Determine the [X, Y] coordinate at the center of the cell enclosing the given text.  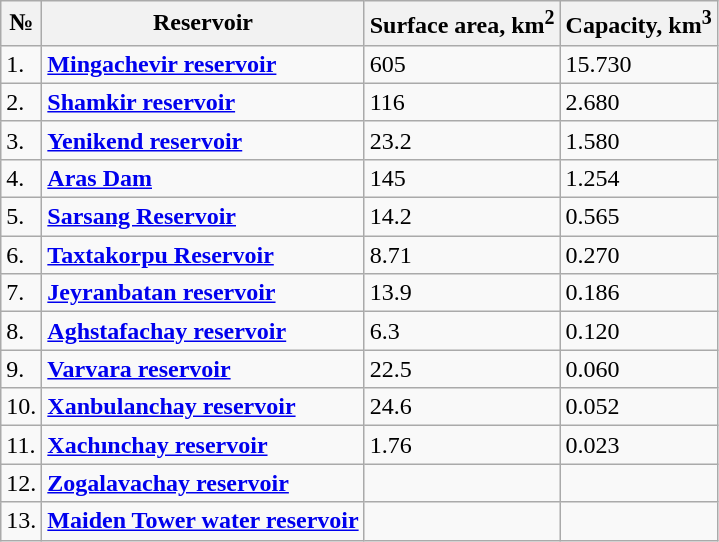
6. [22, 255]
11. [22, 445]
1.76 [462, 445]
8.71 [462, 255]
Surface area, km2 [462, 24]
2. [22, 102]
22.5 [462, 369]
Capacity, km3 [638, 24]
10. [22, 407]
0.186 [638, 293]
7. [22, 293]
Xachınchay reservoir [203, 445]
Reservoir [203, 24]
1.254 [638, 178]
Aghstafachay reservoir [203, 331]
0.060 [638, 369]
605 [462, 64]
3. [22, 140]
2.680 [638, 102]
0.052 [638, 407]
1. [22, 64]
0.023 [638, 445]
0.565 [638, 217]
№ [22, 24]
Zogalavachay reservoir [203, 483]
Xanbulanchay reservoir [203, 407]
Shamkir reservoir [203, 102]
15.730 [638, 64]
14.2 [462, 217]
145 [462, 178]
6.3 [462, 331]
Taxtakorpu Reservoir [203, 255]
24.6 [462, 407]
Mingachevir reservoir [203, 64]
Varvara reservoir [203, 369]
13. [22, 521]
Yenikend reservoir [203, 140]
9. [22, 369]
Sarsang Reservoir [203, 217]
116 [462, 102]
13.9 [462, 293]
23.2 [462, 140]
0.120 [638, 331]
1.580 [638, 140]
12. [22, 483]
8. [22, 331]
4. [22, 178]
0.270 [638, 255]
Aras Dam [203, 178]
Maiden Tower water reservoir [203, 521]
Jeyranbatan reservoir [203, 293]
5. [22, 217]
